Provide the (x, y) coordinate of the cell's center where the given text is located.  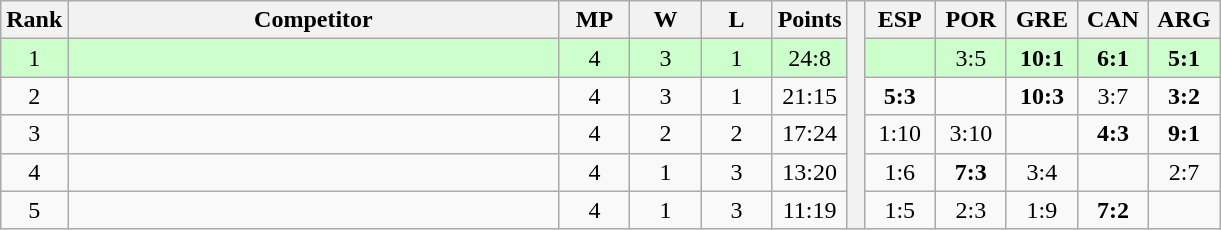
3:4 (1042, 172)
2:7 (1184, 172)
GRE (1042, 20)
4:3 (1112, 134)
24:8 (810, 58)
1:6 (900, 172)
2:3 (970, 210)
13:20 (810, 172)
11:19 (810, 210)
1:9 (1042, 210)
10:1 (1042, 58)
5 (34, 210)
Rank (34, 20)
1:5 (900, 210)
7:2 (1112, 210)
3:5 (970, 58)
3:7 (1112, 96)
POR (970, 20)
1:10 (900, 134)
21:15 (810, 96)
9:1 (1184, 134)
7:3 (970, 172)
5:3 (900, 96)
CAN (1112, 20)
Points (810, 20)
W (666, 20)
3:10 (970, 134)
ARG (1184, 20)
Competitor (314, 20)
6:1 (1112, 58)
ESP (900, 20)
5:1 (1184, 58)
17:24 (810, 134)
MP (594, 20)
L (736, 20)
3:2 (1184, 96)
10:3 (1042, 96)
